Find where the given text appears and provide that cell's center as [X, Y] coordinate. 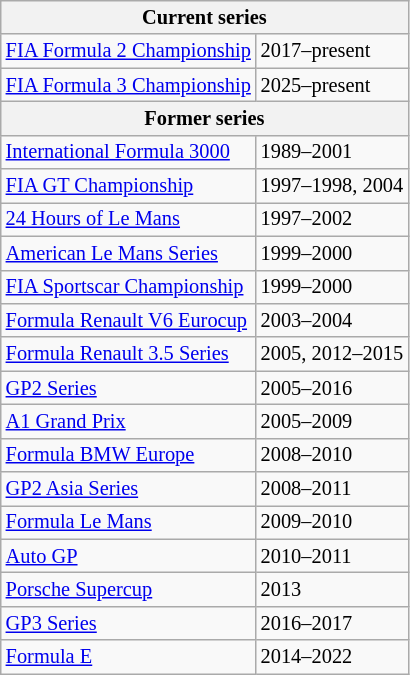
2005–2009 [332, 421]
1997–2002 [332, 219]
2005, 2012–2015 [332, 354]
GP3 Series [128, 623]
Current series [204, 17]
2008–2010 [332, 455]
24 Hours of Le Mans [128, 219]
2014–2022 [332, 657]
Former series [204, 118]
Formula Renault V6 Eurocup [128, 320]
Porsche Supercup [128, 589]
2005–2016 [332, 388]
FIA Formula 2 Championship [128, 51]
1997–1998, 2004 [332, 186]
FIA GT Championship [128, 186]
Formula Le Mans [128, 522]
Auto GP [128, 556]
2008–2011 [332, 489]
2017–present [332, 51]
2025–present [332, 85]
FIA Formula 3 Championship [128, 85]
American Le Mans Series [128, 253]
GP2 Asia Series [128, 489]
2009–2010 [332, 522]
GP2 Series [128, 388]
International Formula 3000 [128, 152]
Formula BMW Europe [128, 455]
FIA Sportscar Championship [128, 287]
2003–2004 [332, 320]
2013 [332, 589]
Formula E [128, 657]
2010–2011 [332, 556]
A1 Grand Prix [128, 421]
2016–2017 [332, 623]
Formula Renault 3.5 Series [128, 354]
1989–2001 [332, 152]
